Return the [x, y] coordinate for the center point of the cell that contains the specified text.  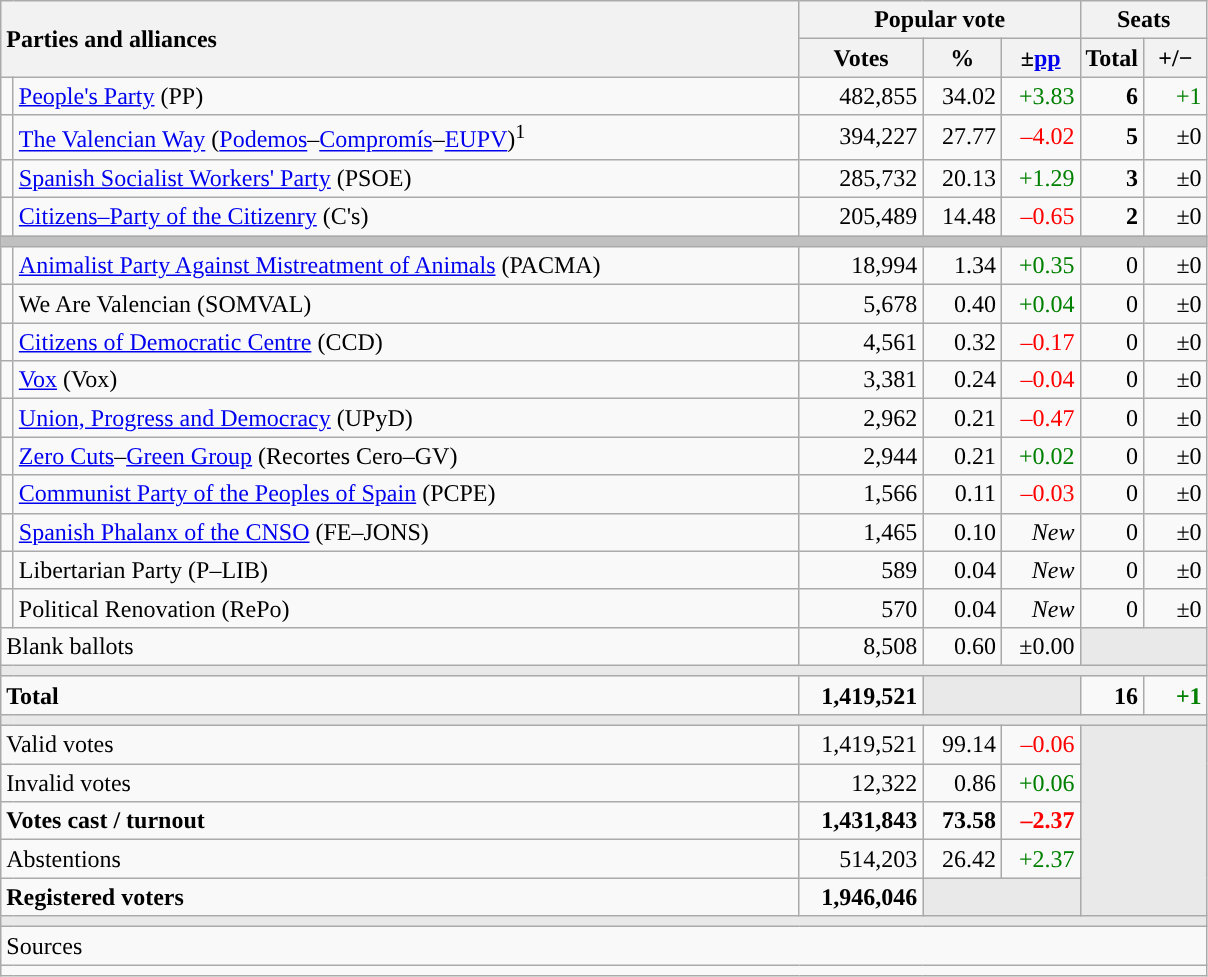
0.40 [962, 304]
% [962, 58]
0.11 [962, 494]
–0.17 [1040, 342]
–4.02 [1040, 138]
Seats [1144, 20]
570 [861, 608]
0.86 [962, 783]
+0.06 [1040, 783]
Zero Cuts–Green Group (Recortes Cero–GV) [406, 456]
–0.47 [1040, 418]
205,489 [861, 217]
514,203 [861, 859]
Votes [861, 58]
Popular vote [940, 20]
Valid votes [400, 745]
394,227 [861, 138]
Sources [604, 946]
+/− [1176, 58]
+3.83 [1040, 96]
285,732 [861, 178]
+2.37 [1040, 859]
The Valencian Way (Podemos–Compromís–EUPV)1 [406, 138]
–0.06 [1040, 745]
+0.35 [1040, 266]
1,566 [861, 494]
18,994 [861, 266]
5 [1112, 138]
Communist Party of the Peoples of Spain (PCPE) [406, 494]
Invalid votes [400, 783]
Abstentions [400, 859]
3,381 [861, 380]
Spanish Phalanx of the CNSO (FE–JONS) [406, 532]
±pp [1040, 58]
0.24 [962, 380]
+0.02 [1040, 456]
0.32 [962, 342]
We Are Valencian (SOMVAL) [406, 304]
+0.04 [1040, 304]
Political Renovation (RePo) [406, 608]
14.48 [962, 217]
4,561 [861, 342]
34.02 [962, 96]
–0.04 [1040, 380]
99.14 [962, 745]
12,322 [861, 783]
589 [861, 570]
Blank ballots [400, 646]
Vox (Vox) [406, 380]
3 [1112, 178]
0.10 [962, 532]
6 [1112, 96]
Parties and alliances [400, 39]
Libertarian Party (P–LIB) [406, 570]
–0.03 [1040, 494]
Citizens–Party of the Citizenry (C's) [406, 217]
People's Party (PP) [406, 96]
2 [1112, 217]
+1.29 [1040, 178]
–2.37 [1040, 821]
26.42 [962, 859]
Animalist Party Against Mistreatment of Animals (PACMA) [406, 266]
1.34 [962, 266]
±0.00 [1040, 646]
16 [1112, 695]
27.77 [962, 138]
Votes cast / turnout [400, 821]
73.58 [962, 821]
20.13 [962, 178]
1,465 [861, 532]
0.60 [962, 646]
482,855 [861, 96]
–0.65 [1040, 217]
5,678 [861, 304]
8,508 [861, 646]
Union, Progress and Democracy (UPyD) [406, 418]
Registered voters [400, 897]
1,946,046 [861, 897]
2,944 [861, 456]
2,962 [861, 418]
1,431,843 [861, 821]
Spanish Socialist Workers' Party (PSOE) [406, 178]
Citizens of Democratic Centre (CCD) [406, 342]
